Find where the given text appears and provide that cell's center as (X, Y) coordinate. 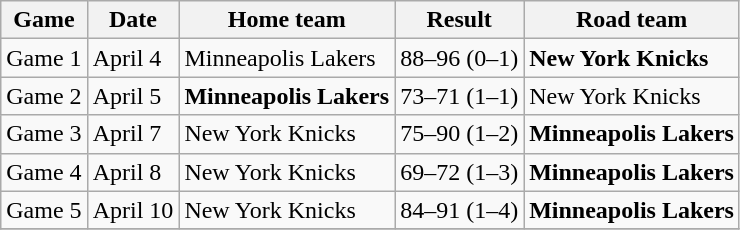
75–90 (1–2) (460, 134)
Date (133, 20)
Home team (287, 20)
88–96 (0–1) (460, 58)
April 5 (133, 96)
Road team (632, 20)
Game (44, 20)
April 10 (133, 210)
Game 2 (44, 96)
69–72 (1–3) (460, 172)
April 7 (133, 134)
April 8 (133, 172)
84–91 (1–4) (460, 210)
April 4 (133, 58)
Game 5 (44, 210)
Result (460, 20)
Game 1 (44, 58)
73–71 (1–1) (460, 96)
Game 3 (44, 134)
Game 4 (44, 172)
